Identify which cell holds the provided text, then report its [X, Y] central coordinate. 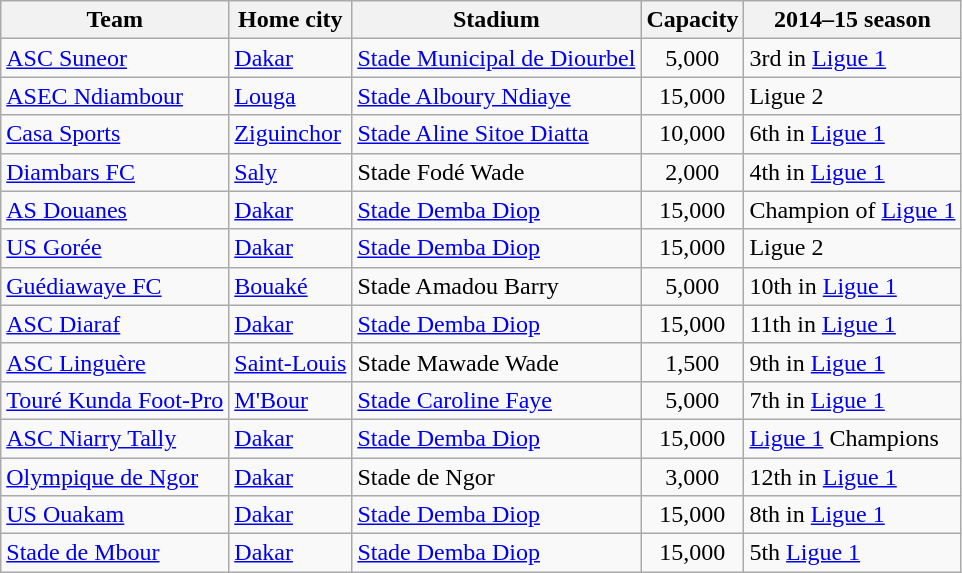
Stade Caroline Faye [496, 400]
11th in Ligue 1 [852, 324]
Casa Sports [115, 134]
9th in Ligue 1 [852, 362]
2,000 [692, 172]
Stade de Mbour [115, 553]
3,000 [692, 477]
US Gorée [115, 248]
10th in Ligue 1 [852, 286]
AS Douanes [115, 210]
Home city [290, 20]
US Ouakam [115, 515]
Bouaké [290, 286]
Stade Fodé Wade [496, 172]
ASC Linguère [115, 362]
Touré Kunda Foot-Pro [115, 400]
ASEC Ndiambour [115, 96]
Diambars FC [115, 172]
Ziguinchor [290, 134]
Champion of Ligue 1 [852, 210]
Stade Alboury Ndiaye [496, 96]
5th Ligue 1 [852, 553]
8th in Ligue 1 [852, 515]
4th in Ligue 1 [852, 172]
Team [115, 20]
6th in Ligue 1 [852, 134]
Stade Amadou Barry [496, 286]
Saly [290, 172]
ASC Suneor [115, 58]
Stadium [496, 20]
Olympique de Ngor [115, 477]
Stade Aline Sitoe Diatta [496, 134]
7th in Ligue 1 [852, 400]
Capacity [692, 20]
Stade Municipal de Diourbel [496, 58]
Saint-Louis [290, 362]
1,500 [692, 362]
ASC Diaraf [115, 324]
12th in Ligue 1 [852, 477]
ASC Niarry Tally [115, 438]
Guédiawaye FC [115, 286]
2014–15 season [852, 20]
Ligue 1 Champions [852, 438]
10,000 [692, 134]
M'Bour [290, 400]
Louga [290, 96]
3rd in Ligue 1 [852, 58]
Stade de Ngor [496, 477]
Stade Mawade Wade [496, 362]
